Identify which cell holds the provided text, then report its [X, Y] central coordinate. 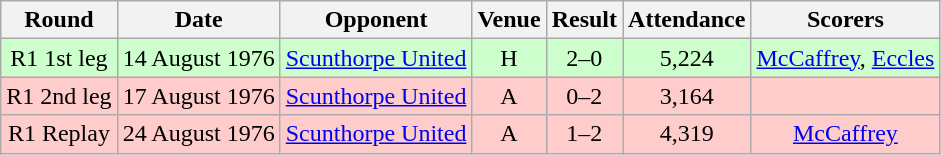
Scorers [846, 20]
McCaffrey [846, 134]
17 August 1976 [198, 96]
R1 1st leg [59, 58]
3,164 [687, 96]
R1 2nd leg [59, 96]
H [509, 58]
0–2 [584, 96]
Opponent [376, 20]
Date [198, 20]
14 August 1976 [198, 58]
R1 Replay [59, 134]
McCaffrey, Eccles [846, 58]
1–2 [584, 134]
Result [584, 20]
Round [59, 20]
Attendance [687, 20]
2–0 [584, 58]
4,319 [687, 134]
5,224 [687, 58]
24 August 1976 [198, 134]
Venue [509, 20]
